Identify which cell holds the provided text, then report its (x, y) central coordinate. 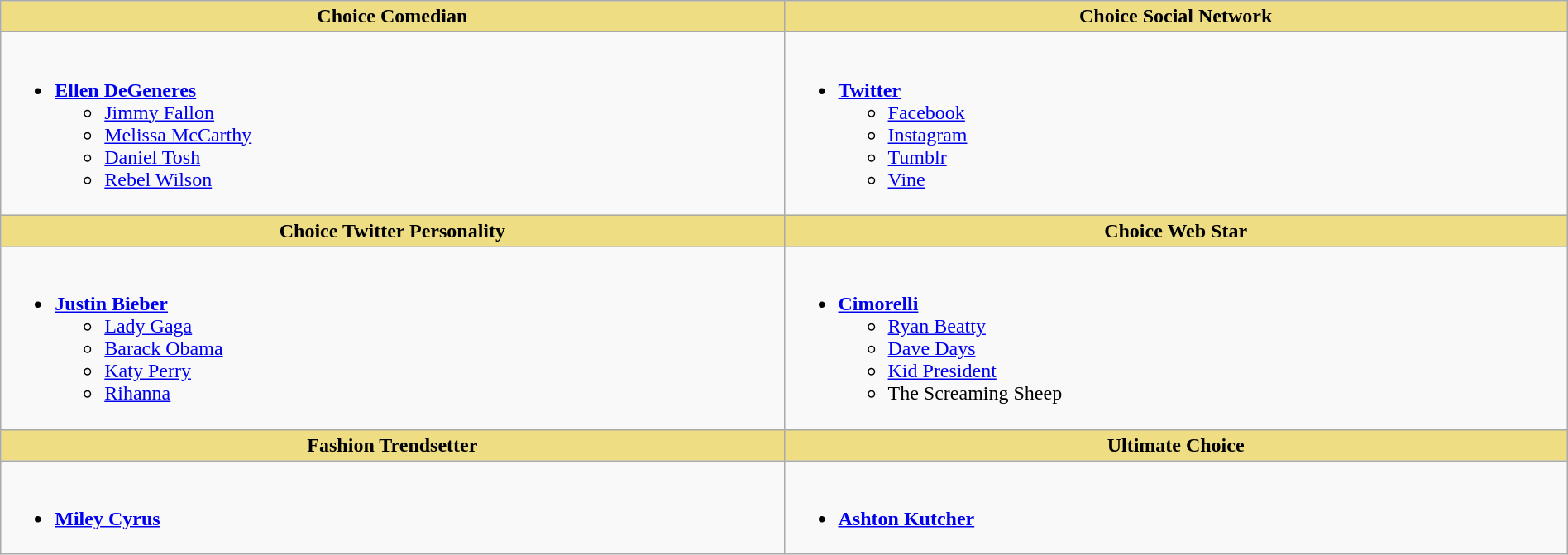
Ashton Kutcher (1176, 508)
Fashion Trendsetter (392, 445)
Miley Cyrus (392, 508)
Ultimate Choice (1176, 445)
CimorelliRyan BeattyDave DaysKid PresidentThe Screaming Sheep (1176, 337)
TwitterFacebookInstagramTumblrVine (1176, 124)
Justin BieberLady GagaBarack ObamaKaty PerryRihanna (392, 337)
Choice Comedian (392, 17)
Ellen DeGeneresJimmy FallonMelissa McCarthyDaniel ToshRebel Wilson (392, 124)
Choice Twitter Personality (392, 231)
Choice Web Star (1176, 231)
Choice Social Network (1176, 17)
